Determine the [x, y] coordinate at the center of the cell enclosing the given text.  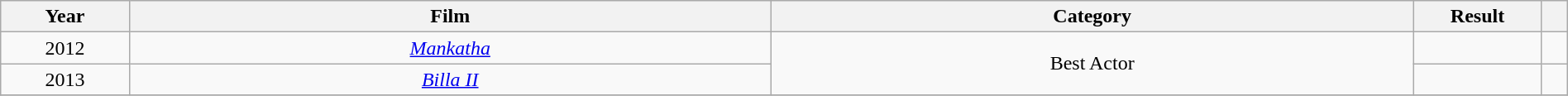
Result [1477, 17]
2012 [65, 48]
Billa II [450, 79]
Mankatha [450, 48]
2013 [65, 79]
Category [1092, 17]
Year [65, 17]
Film [450, 17]
Best Actor [1092, 64]
